Search for the cell housing the specified text and yield its [X, Y] center coordinate. 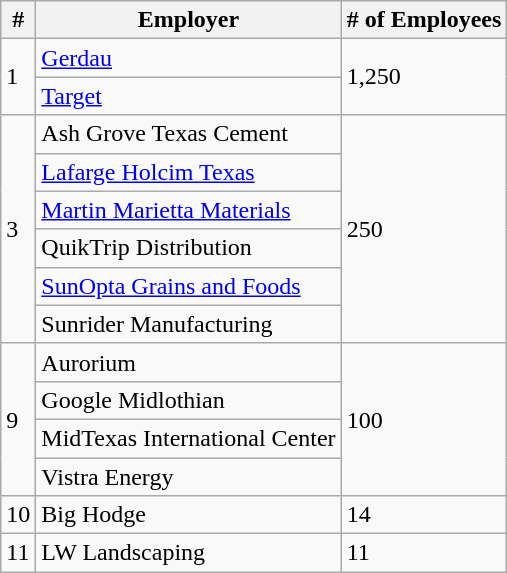
Martin Marietta Materials [188, 210]
1,250 [424, 77]
LW Landscaping [188, 553]
Big Hodge [188, 515]
14 [424, 515]
# [18, 20]
1 [18, 77]
9 [18, 419]
Gerdau [188, 58]
Aurorium [188, 362]
Lafarge Holcim Texas [188, 172]
MidTexas International Center [188, 438]
SunOpta Grains and Foods [188, 286]
Ash Grove Texas Cement [188, 134]
Vistra Energy [188, 477]
# of Employees [424, 20]
250 [424, 229]
Google Midlothian [188, 400]
QuikTrip Distribution [188, 248]
3 [18, 229]
Employer [188, 20]
100 [424, 419]
10 [18, 515]
Sunrider Manufacturing [188, 324]
Target [188, 96]
